Return the [X, Y] coordinate for the center point of the cell that contains the specified text.  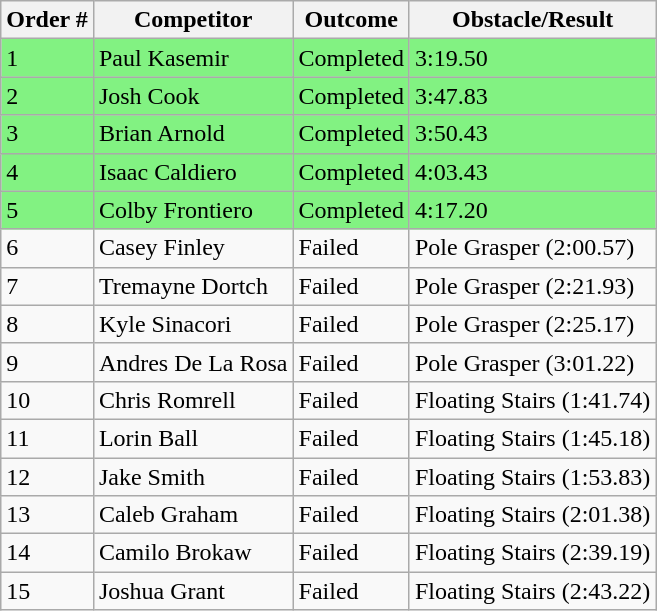
4:03.43 [532, 172]
Andres De La Rosa [193, 362]
Floating Stairs (1:45.18) [532, 438]
Pole Grasper (2:21.93) [532, 286]
3 [48, 134]
11 [48, 438]
8 [48, 324]
Kyle Sinacori [193, 324]
Floating Stairs (2:43.22) [532, 591]
Competitor [193, 20]
1 [48, 58]
Floating Stairs (2:01.38) [532, 515]
4 [48, 172]
14 [48, 553]
3:19.50 [532, 58]
12 [48, 477]
Brian Arnold [193, 134]
15 [48, 591]
Caleb Graham [193, 515]
10 [48, 400]
4:17.20 [532, 210]
Pole Grasper (2:00.57) [532, 248]
7 [48, 286]
Josh Cook [193, 96]
Joshua Grant [193, 591]
Isaac Caldiero [193, 172]
Floating Stairs (1:53.83) [532, 477]
Jake Smith [193, 477]
Tremayne Dortch [193, 286]
Obstacle/Result [532, 20]
6 [48, 248]
Casey Finley [193, 248]
Floating Stairs (2:39.19) [532, 553]
Colby Frontiero [193, 210]
Order # [48, 20]
Floating Stairs (1:41.74) [532, 400]
Lorin Ball [193, 438]
5 [48, 210]
Pole Grasper (3:01.22) [532, 362]
Chris Romrell [193, 400]
3:47.83 [532, 96]
3:50.43 [532, 134]
Pole Grasper (2:25.17) [532, 324]
9 [48, 362]
Paul Kasemir [193, 58]
Outcome [351, 20]
Camilo Brokaw [193, 553]
2 [48, 96]
13 [48, 515]
